Output the [X, Y] coordinate of the center of the cell containing the given text.  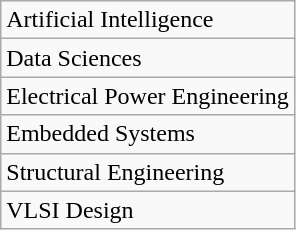
Data Sciences [148, 58]
Electrical Power Engineering [148, 96]
Structural Engineering [148, 172]
Artificial Intelligence [148, 20]
VLSI Design [148, 210]
Embedded Systems [148, 134]
